For the text-containing cell, return its midpoint in [X, Y] coordinate format. 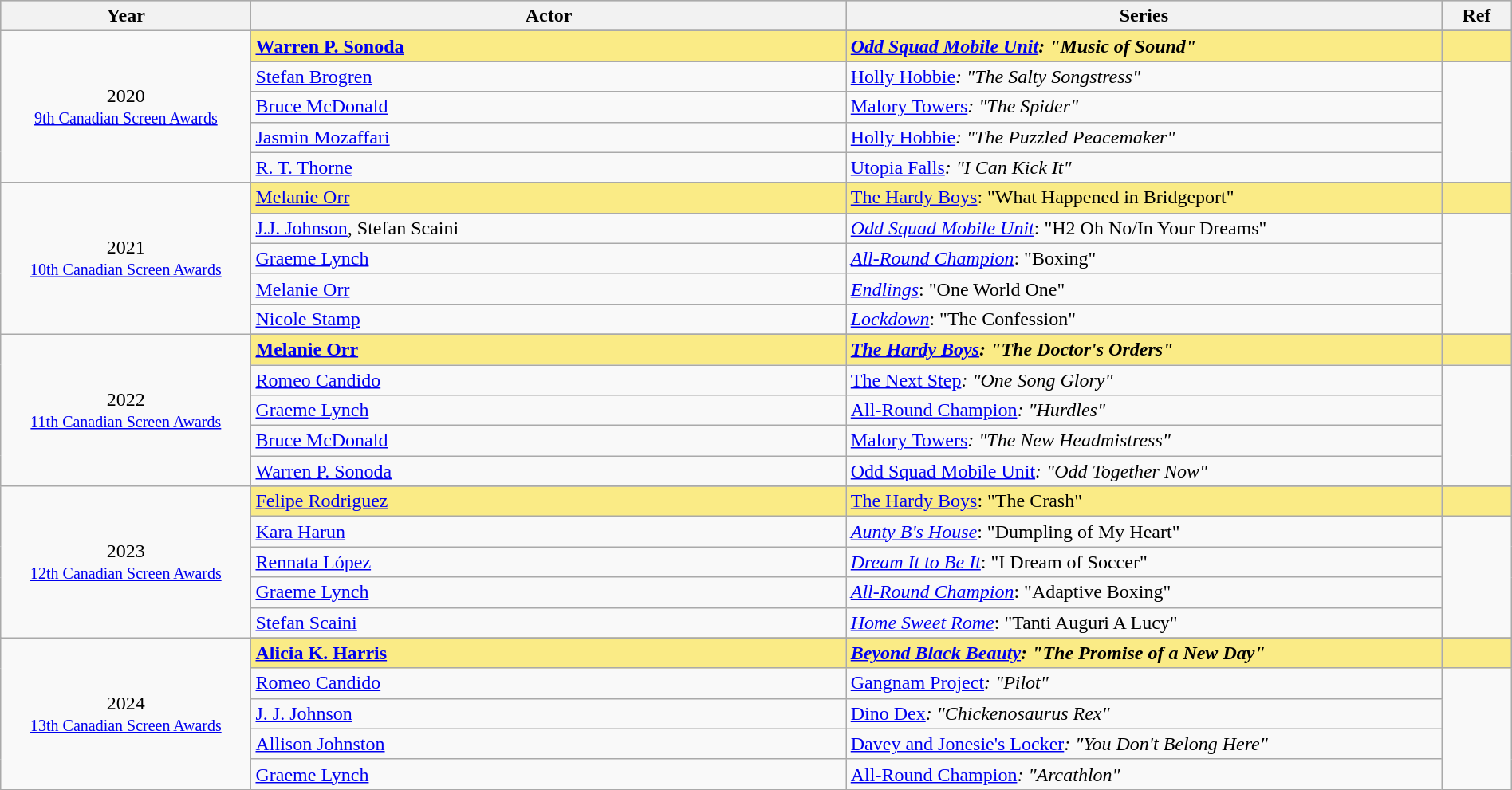
Endlings: "One World One" [1144, 289]
Ref [1477, 16]
Nicole Stamp [549, 319]
Rennata López [549, 562]
The Hardy Boys: "What Happened in Bridgeport" [1144, 198]
Utopia Falls: "I Can Kick It" [1144, 167]
All-Round Champion: "Boxing" [1144, 258]
R. T. Thorne [549, 167]
Jasmin Mozaffari [549, 137]
All-Round Champion: "Adaptive Boxing" [1144, 592]
Stefan Brogren [549, 77]
Stefan Scaini [549, 623]
2020 9th Canadian Screen Awards [126, 107]
Gangnam Project: "Pilot" [1144, 683]
Kara Harun [549, 532]
Dino Dex: "Chickenosaurus Rex" [1144, 713]
2021 10th Canadian Screen Awards [126, 258]
All-Round Champion: "Hurdles" [1144, 411]
Felipe Rodriguez [549, 501]
Beyond Black Beauty: "The Promise of a New Day" [1144, 653]
2022 11th Canadian Screen Awards [126, 410]
Holly Hobbie: "The Puzzled Peacemaker" [1144, 137]
The Next Step: "One Song Glory" [1144, 380]
Series [1144, 16]
Holly Hobbie: "The Salty Songstress" [1144, 77]
Davey and Jonesie's Locker: "You Don't Belong Here" [1144, 744]
2024 13th Canadian Screen Awards [126, 713]
Dream It to Be It: "I Dream of Soccer" [1144, 562]
Odd Squad Mobile Unit: "Odd Together Now" [1144, 471]
Alicia K. Harris [549, 653]
Odd Squad Mobile Unit: "H2 Oh No/In Your Dreams" [1144, 228]
J. J. Johnson [549, 713]
Home Sweet Rome: "Tanti Auguri A Lucy" [1144, 623]
Aunty B's House: "Dumpling of My Heart" [1144, 532]
Lockdown: "The Confession" [1144, 319]
Actor [549, 16]
Allison Johnston [549, 744]
2023 12th Canadian Screen Awards [126, 562]
The Hardy Boys: "The Crash" [1144, 501]
Malory Towers: "The Spider" [1144, 107]
Odd Squad Mobile Unit: "Music of Sound" [1144, 46]
Year [126, 16]
J.J. Johnson, Stefan Scaini [549, 228]
The Hardy Boys: "The Doctor's Orders" [1144, 349]
All-Round Champion: "Arcathlon" [1144, 774]
Malory Towers: "The New Headmistress" [1144, 441]
